Find where the given text appears and provide that cell's center as [X, Y] coordinate. 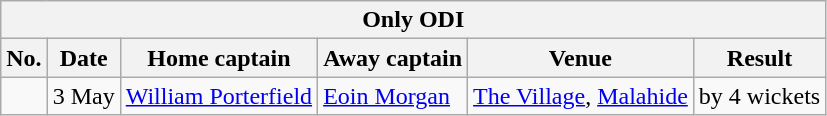
by 4 wickets [759, 96]
Away captain [393, 58]
Venue [581, 58]
No. [24, 58]
Result [759, 58]
Only ODI [414, 20]
Date [84, 58]
William Porterfield [218, 96]
3 May [84, 96]
Home captain [218, 58]
Eoin Morgan [393, 96]
The Village, Malahide [581, 96]
